Locate the cell with the specified text and output its [x, y] center coordinate. 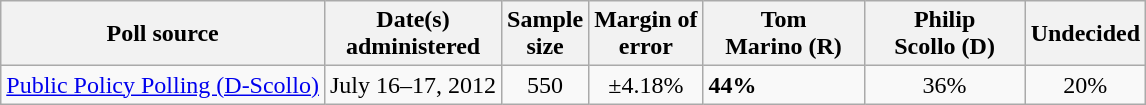
Date(s)administered [412, 34]
Margin of error [646, 34]
44% [784, 85]
36% [944, 85]
PhilipScollo (D) [944, 34]
Poll source [163, 34]
20% [1085, 85]
Samplesize [546, 34]
July 16–17, 2012 [412, 85]
±4.18% [646, 85]
TomMarino (R) [784, 34]
550 [546, 85]
Undecided [1085, 34]
Public Policy Polling (D-Scollo) [163, 85]
